Extract the [X, Y] coordinate from the center of the cell holding the provided text.  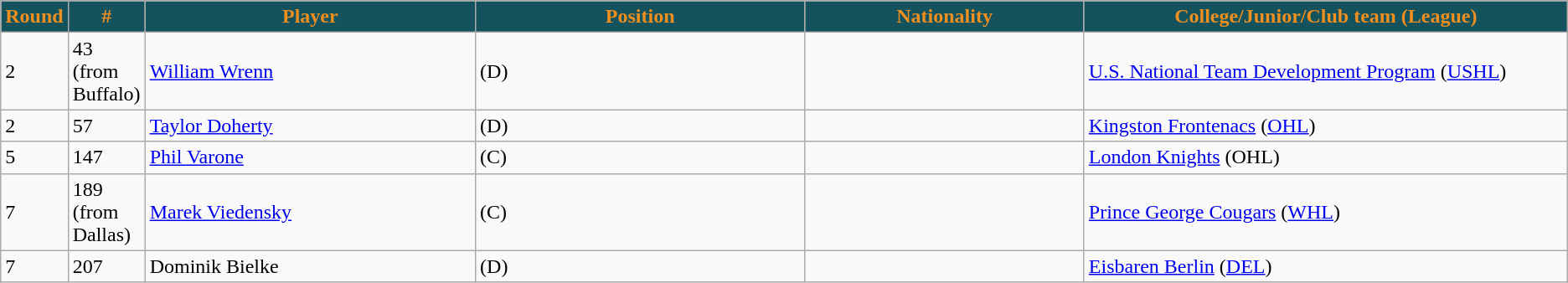
William Wrenn [310, 71]
Round [34, 17]
Marek Viedensky [310, 212]
# [106, 17]
Taylor Doherty [310, 126]
Position [640, 17]
Dominik Bielke [310, 266]
57 [106, 126]
207 [106, 266]
Phil Varone [310, 157]
Nationality [945, 17]
Player [310, 17]
London Knights (OHL) [1325, 157]
Eisbaren Berlin (DEL) [1325, 266]
189 (from Dallas) [106, 212]
5 [34, 157]
College/Junior/Club team (League) [1325, 17]
U.S. National Team Development Program (USHL) [1325, 71]
43 (from Buffalo) [106, 71]
Kingston Frontenacs (OHL) [1325, 126]
Prince George Cougars (WHL) [1325, 212]
147 [106, 157]
